Locate the cell with the specified text and output its (X, Y) center coordinate. 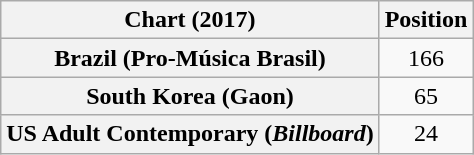
Brazil (Pro-Música Brasil) (190, 58)
24 (426, 134)
South Korea (Gaon) (190, 96)
Position (426, 20)
Chart (2017) (190, 20)
65 (426, 96)
US Adult Contemporary (Billboard) (190, 134)
166 (426, 58)
